Pinpoint the cell where the given text exists, returning its (X, Y) midpoint coordinate. 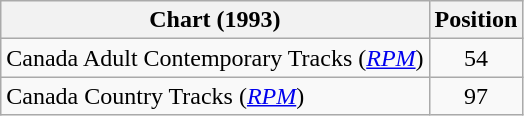
97 (476, 96)
Position (476, 20)
Chart (1993) (215, 20)
Canada Country Tracks (RPM) (215, 96)
54 (476, 58)
Canada Adult Contemporary Tracks (RPM) (215, 58)
